Locate the cell with the specified text and output its (x, y) center coordinate. 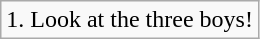
1. Look at the three boys! (130, 20)
